Search for the cell housing the specified text and yield its (X, Y) center coordinate. 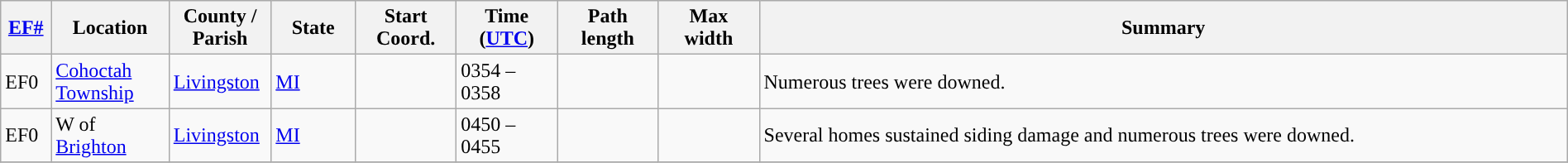
Time (UTC) (507, 28)
Numerous trees were downed. (1163, 81)
Summary (1163, 28)
Start Coord. (406, 28)
W of Brighton (110, 136)
0450 – 0455 (507, 136)
0354 – 0358 (507, 81)
Location (110, 28)
Several homes sustained siding damage and numerous trees were downed. (1163, 136)
State (313, 28)
Path length (608, 28)
Cohoctah Township (110, 81)
Max width (709, 28)
EF# (26, 28)
County / Parish (220, 28)
